Capture the cell that displays the provided text and extract its [X, Y] central coordinate. 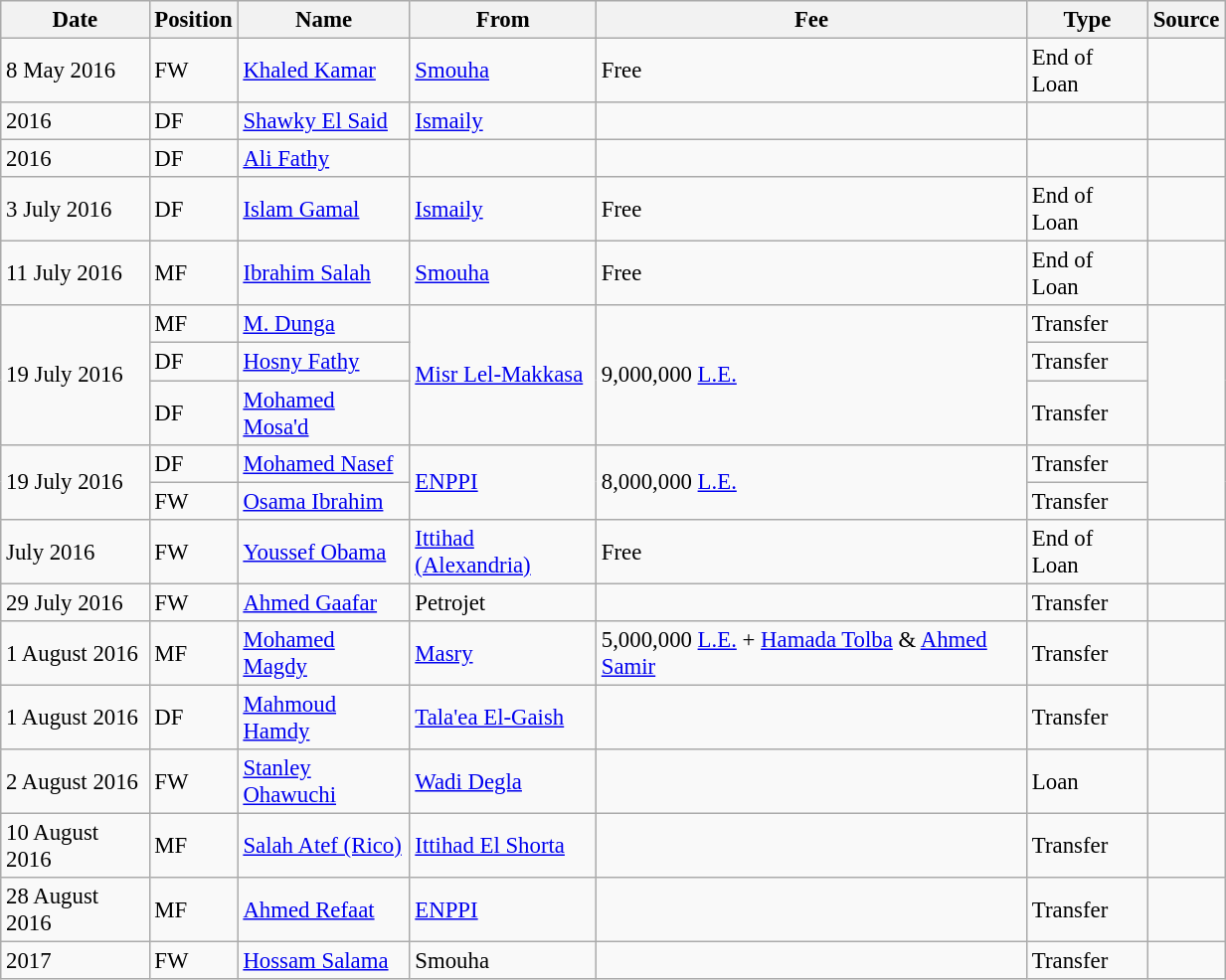
July 2016 [76, 551]
8,000,000 L.E. [811, 481]
Position [193, 20]
2017 [76, 961]
Source [1185, 20]
Tala'ea El-Gaish [503, 718]
M. Dunga [324, 325]
Wadi Degla [503, 781]
8 May 2016 [76, 72]
Mahmoud Hamdy [324, 718]
Youssef Obama [324, 551]
Osama Ibrahim [324, 501]
Hosny Fathy [324, 362]
10 August 2016 [76, 845]
Petrojet [503, 602]
Ahmed Refaat [324, 910]
Salah Atef (Rico) [324, 845]
11 July 2016 [76, 274]
Fee [811, 20]
28 August 2016 [76, 910]
Type [1088, 20]
29 July 2016 [76, 602]
Masry [503, 654]
Mohamed Magdy [324, 654]
Stanley Ohawuchi [324, 781]
Ittihad El Shorta [503, 845]
Hossam Salama [324, 961]
Name [324, 20]
Khaled Kamar [324, 72]
Mohamed Mosa'd [324, 413]
Date [76, 20]
Shawky El Said [324, 121]
2 August 2016 [76, 781]
Mohamed Nasef [324, 463]
3 July 2016 [76, 209]
Ittihad (Alexandria) [503, 551]
Ali Fathy [324, 159]
9,000,000 L.E. [811, 376]
5,000,000 L.E. + Hamada Tolba & Ahmed Samir [811, 654]
Loan [1088, 781]
Misr Lel-Makkasa [503, 376]
Islam Gamal [324, 209]
Ahmed Gaafar [324, 602]
Ibrahim Salah [324, 274]
From [503, 20]
